For the text-containing cell, return its midpoint in (X, Y) coordinate format. 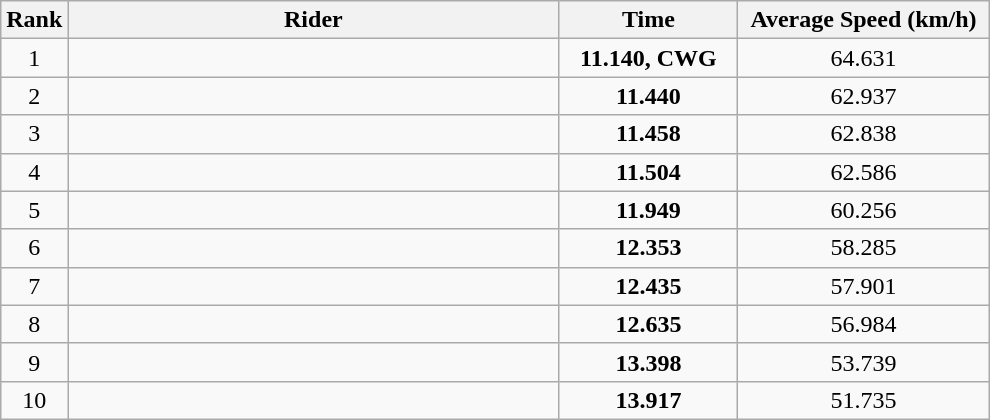
56.984 (864, 324)
12.635 (648, 324)
11.458 (648, 134)
5 (34, 210)
62.937 (864, 96)
4 (34, 172)
11.504 (648, 172)
58.285 (864, 248)
Rider (314, 20)
12.353 (648, 248)
11.140, CWG (648, 58)
6 (34, 248)
62.838 (864, 134)
Rank (34, 20)
11.440 (648, 96)
3 (34, 134)
9 (34, 362)
13.398 (648, 362)
10 (34, 400)
Average Speed (km/h) (864, 20)
13.917 (648, 400)
11.949 (648, 210)
1 (34, 58)
62.586 (864, 172)
64.631 (864, 58)
8 (34, 324)
Time (648, 20)
53.739 (864, 362)
60.256 (864, 210)
57.901 (864, 286)
2 (34, 96)
51.735 (864, 400)
7 (34, 286)
12.435 (648, 286)
